Identify which cell holds the provided text, then report its [X, Y] central coordinate. 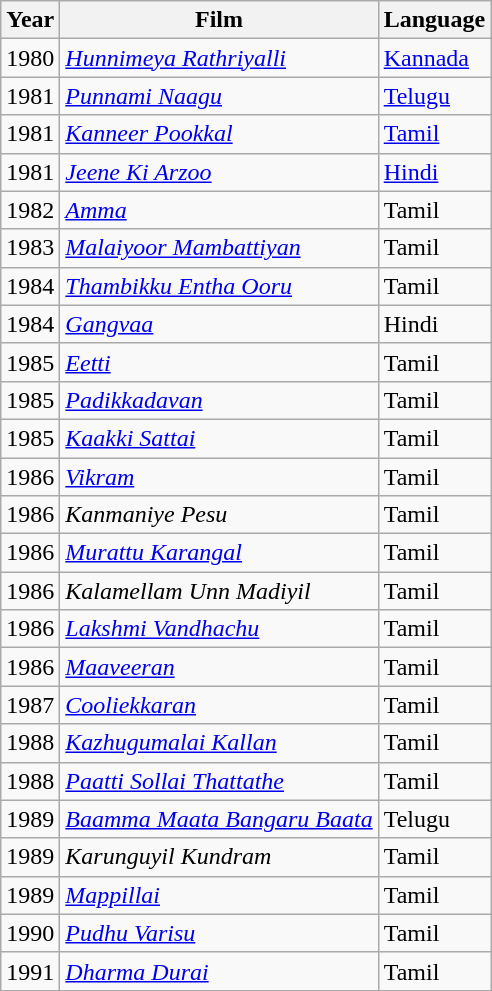
Cooliekkaran [219, 705]
1987 [30, 705]
Baamma Maata Bangaru Baata [219, 819]
Amma [219, 210]
Paatti Sollai Thattathe [219, 781]
Murattu Karangal [219, 553]
Kazhugumalai Kallan [219, 743]
Thambikku Entha Ooru [219, 286]
Gangvaa [219, 324]
Hunnimeya Rathriyalli [219, 58]
Jeene Ki Arzoo [219, 172]
Vikram [219, 477]
Maaveeran [219, 667]
Lakshmi Vandhachu [219, 629]
1983 [30, 248]
Mappillai [219, 895]
Year [30, 20]
Kannada [434, 58]
Dharma Durai [219, 971]
Kaakki Sattai [219, 438]
Eetti [219, 362]
Kalamellam Unn Madiyil [219, 591]
Punnami Naagu [219, 96]
1990 [30, 933]
Malaiyoor Mambattiyan [219, 248]
Kanneer Pookkal [219, 134]
Karunguyil Kundram [219, 857]
Language [434, 20]
Pudhu Varisu [219, 933]
Film [219, 20]
Kanmaniye Pesu [219, 515]
Padikkadavan [219, 400]
1980 [30, 58]
1982 [30, 210]
1991 [30, 971]
